Provide the (X, Y) coordinate of the cell's center where the given text is located.  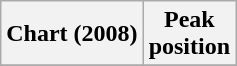
Peakposition (189, 34)
Chart (2008) (72, 34)
